Capture the cell that displays the provided text and extract its [X, Y] central coordinate. 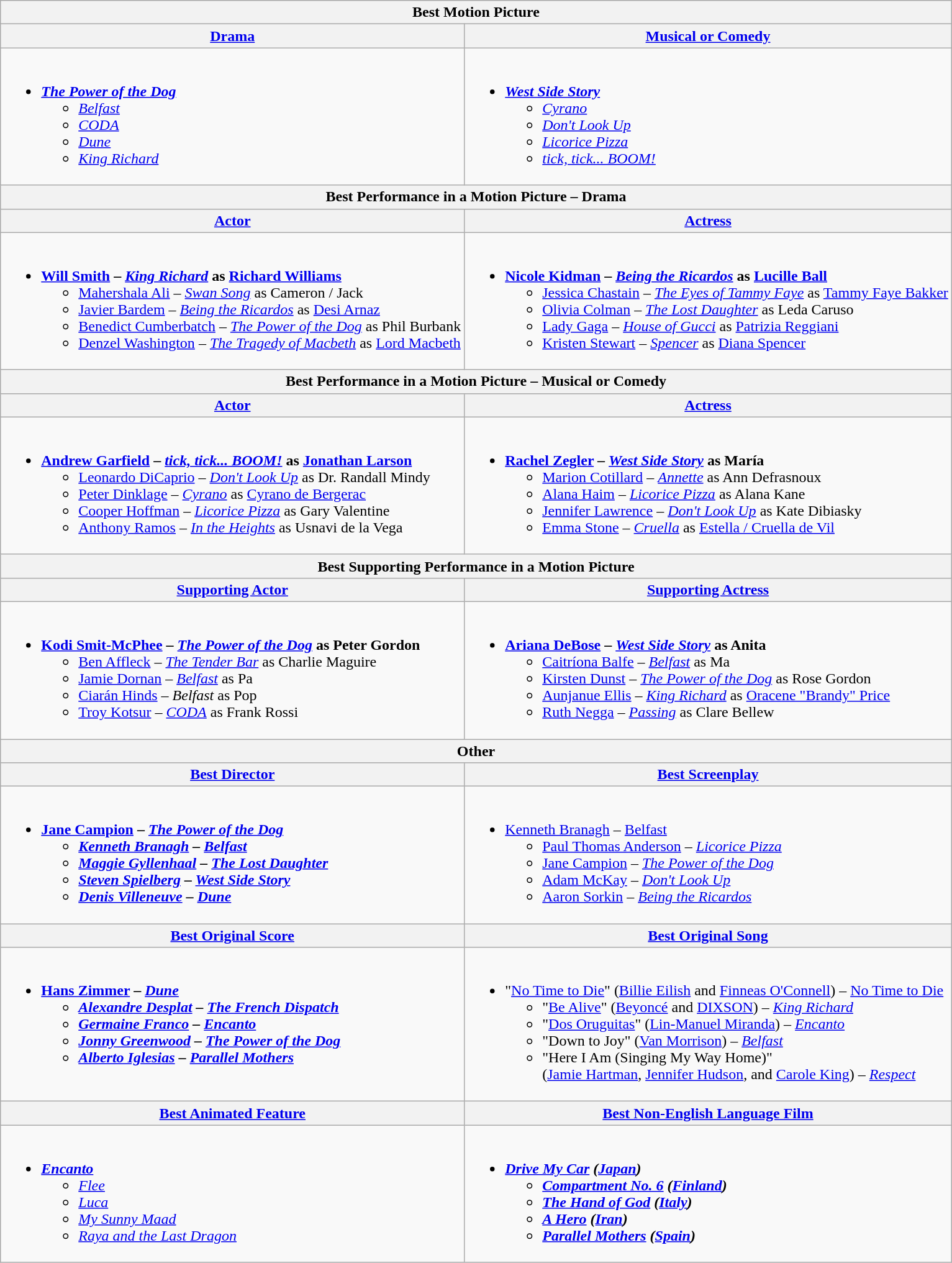
The Power of the DogBelfastCODADuneKing Richard [232, 117]
West Side StoryCyranoDon't Look UpLicorice Pizzatick, tick... BOOM! [708, 117]
Supporting Actor [232, 590]
Best Performance in a Motion Picture – Musical or Comedy [476, 381]
Drama [232, 36]
EncantoFleeLucaMy Sunny MaadRaya and the Last Dragon [232, 1194]
Best Motion Picture [476, 12]
Best Original Score [232, 936]
Best Performance in a Motion Picture – Drama [476, 197]
Best Animated Feature [232, 1113]
Best Director [232, 775]
Supporting Actress [708, 590]
Best Non-English Language Film [708, 1113]
Best Screenplay [708, 775]
Drive My Car (Japan)Compartment No. 6 (Finland)The Hand of God (Italy)A Hero (Iran)Parallel Mothers (Spain) [708, 1194]
Musical or Comedy [708, 36]
Other [476, 751]
Best Supporting Performance in a Motion Picture [476, 566]
Best Original Song [708, 936]
